For the text-containing cell, return its midpoint in (x, y) coordinate format. 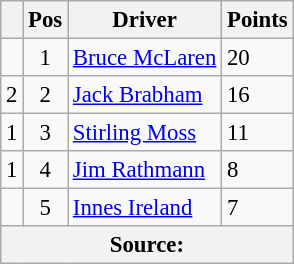
7 (258, 208)
16 (258, 95)
Points (258, 20)
Driver (145, 20)
5 (46, 208)
Jim Rathmann (145, 170)
11 (258, 133)
4 (46, 170)
8 (258, 170)
Jack Brabham (145, 95)
Stirling Moss (145, 133)
Innes Ireland (145, 208)
Pos (46, 20)
3 (46, 133)
Bruce McLaren (145, 58)
20 (258, 58)
Source: (147, 245)
